Return the (X, Y) coordinate for the center point of the cell that contains the specified text.  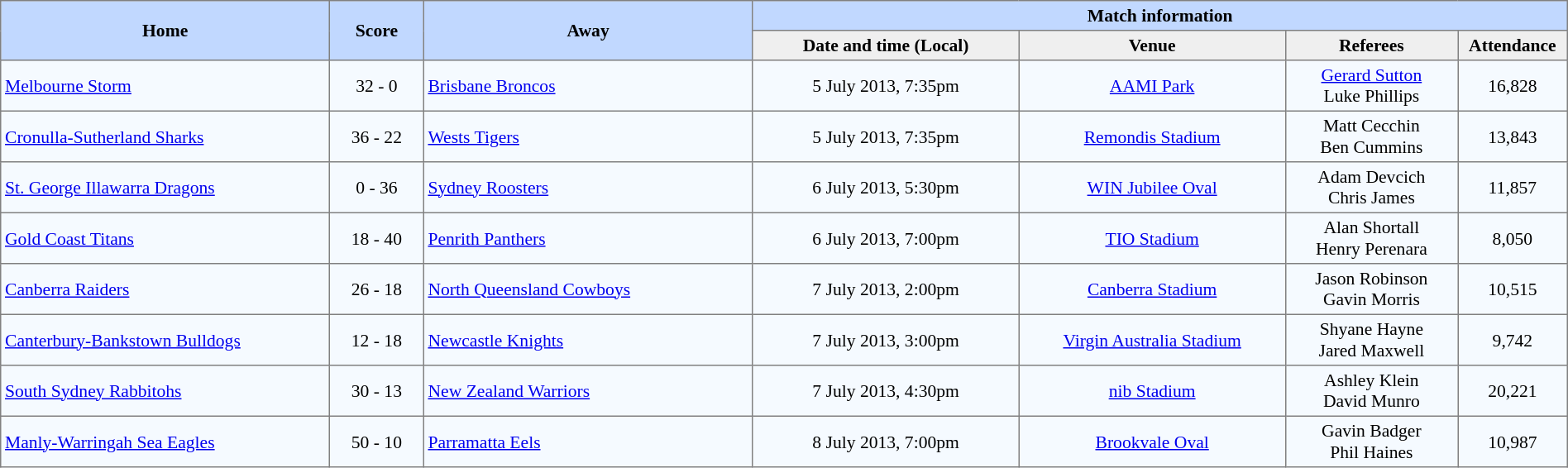
32 - 0 (377, 86)
North Queensland Cowboys (588, 289)
Gerard SuttonLuke Phillips (1371, 86)
Penrith Panthers (588, 238)
Adam DevcichChris James (1371, 188)
WIN Jubilee Oval (1152, 188)
Jason RobinsonGavin Morris (1371, 289)
Canberra Stadium (1152, 289)
Newcastle Knights (588, 340)
13,843 (1513, 136)
Melbourne Storm (165, 86)
7 July 2013, 4:30pm (886, 391)
Remondis Stadium (1152, 136)
18 - 40 (377, 238)
Brookvale Oval (1152, 442)
Parramatta Eels (588, 442)
Matt CecchinBen Cummins (1371, 136)
Cronulla-Sutherland Sharks (165, 136)
AAMI Park (1152, 86)
10,515 (1513, 289)
Venue (1152, 45)
36 - 22 (377, 136)
Alan ShortallHenry Perenara (1371, 238)
7 July 2013, 3:00pm (886, 340)
Referees (1371, 45)
Manly-Warringah Sea Eagles (165, 442)
7 July 2013, 2:00pm (886, 289)
Virgin Australia Stadium (1152, 340)
Wests Tigers (588, 136)
12 - 18 (377, 340)
Score (377, 31)
Gold Coast Titans (165, 238)
TIO Stadium (1152, 238)
16,828 (1513, 86)
Shyane HayneJared Maxwell (1371, 340)
9,742 (1513, 340)
Away (588, 31)
South Sydney Rabbitohs (165, 391)
0 - 36 (377, 188)
6 July 2013, 5:30pm (886, 188)
26 - 18 (377, 289)
8,050 (1513, 238)
New Zealand Warriors (588, 391)
Brisbane Broncos (588, 86)
50 - 10 (377, 442)
nib Stadium (1152, 391)
Date and time (Local) (886, 45)
Attendance (1513, 45)
11,857 (1513, 188)
Canterbury-Bankstown Bulldogs (165, 340)
Match information (1159, 16)
10,987 (1513, 442)
Sydney Roosters (588, 188)
8 July 2013, 7:00pm (886, 442)
30 - 13 (377, 391)
6 July 2013, 7:00pm (886, 238)
Ashley KleinDavid Munro (1371, 391)
Gavin BadgerPhil Haines (1371, 442)
20,221 (1513, 391)
St. George Illawarra Dragons (165, 188)
Canberra Raiders (165, 289)
Home (165, 31)
